Search for the cell housing the specified text and yield its [X, Y] center coordinate. 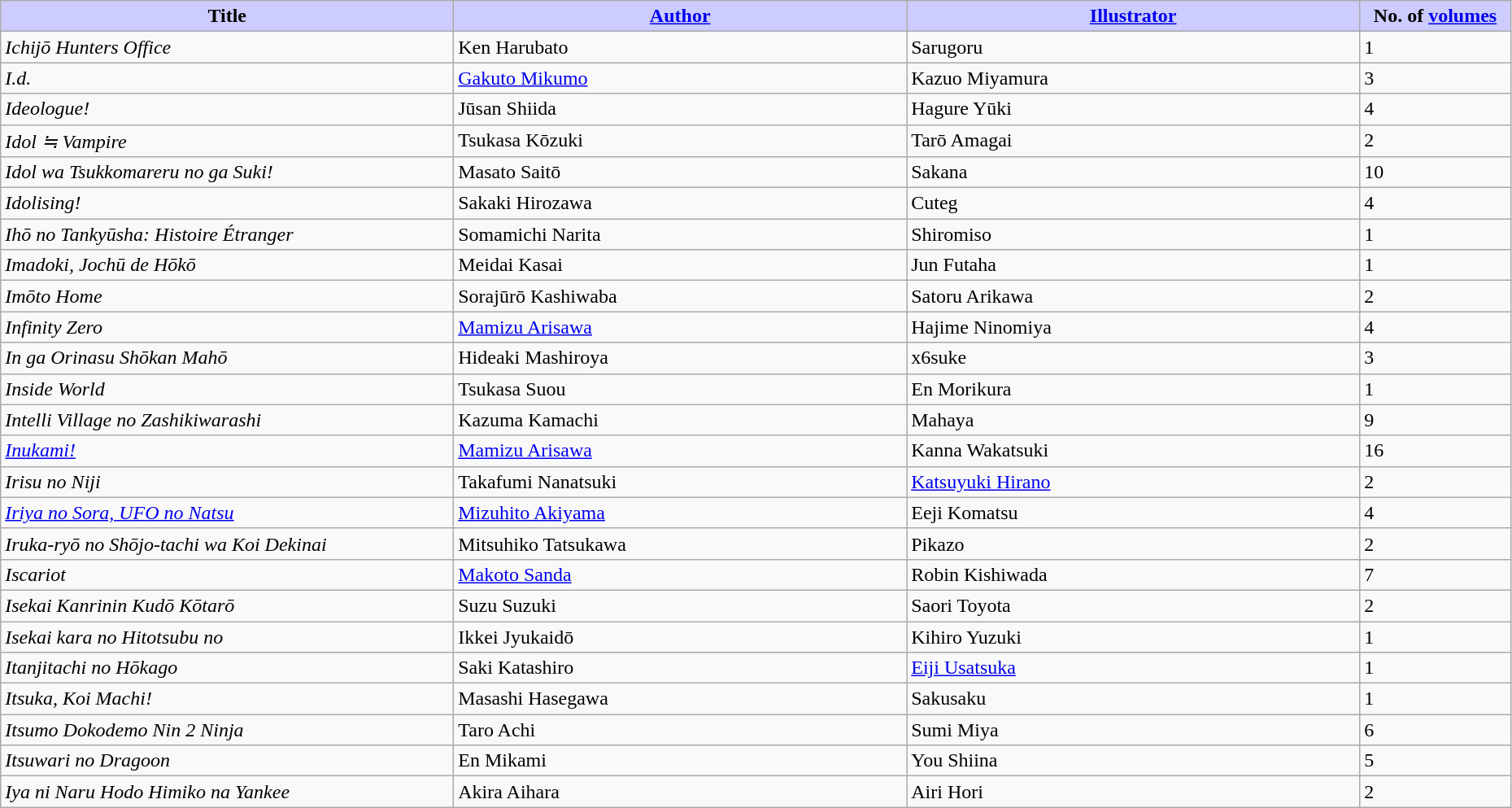
Title [228, 16]
Tarō Amagai [1134, 141]
Kazuo Miyamura [1134, 78]
Itanjitachi no Hōkago [228, 668]
I.d. [228, 78]
Satoru Arikawa [1134, 296]
Intelli Village no Zashikiwarashi [228, 420]
Mizuhito Akiyama [680, 513]
Iriya no Sora, UFO no Natsu [228, 513]
16 [1436, 451]
Mahaya [1134, 420]
Inukami! [228, 451]
6 [1436, 730]
Meidai Kasai [680, 265]
Inside World [228, 389]
Jūsan Shiida [680, 109]
Tsukasa Kōzuki [680, 141]
Hajime Ninomiya [1134, 327]
Eiji Usatsuka [1134, 668]
Idol wa Tsukkomareru no ga Suki! [228, 173]
Sakusaku [1134, 699]
Itsuwari no Dragoon [228, 761]
Makoto Sanda [680, 574]
Isekai Kanrinin Kudō Kōtarō [228, 605]
En Morikura [1134, 389]
Akira Aihara [680, 792]
Katsuyuki Hirano [1134, 482]
Hideaki Mashiroya [680, 358]
Kihiro Yuzuki [1134, 637]
Ikkei Jyukaidō [680, 637]
10 [1436, 173]
In ga Orinasu Shōkan Mahō [228, 358]
Iruka-ryō no Shōjo-tachi wa Koi Dekinai [228, 544]
Ichijō Hunters Office [228, 47]
Kanna Wakatsuki [1134, 451]
Jun Futaha [1134, 265]
Tsukasa Suou [680, 389]
Infinity Zero [228, 327]
Sumi Miya [1134, 730]
Sakana [1134, 173]
Eeji Komatsu [1134, 513]
5 [1436, 761]
9 [1436, 420]
Itsumo Dokodemo Nin 2 Ninja [228, 730]
Irisu no Niji [228, 482]
Somamichi Narita [680, 234]
Shiromiso [1134, 234]
Saki Katashiro [680, 668]
Suzu Suzuki [680, 605]
Imadoki, Jochū de Hōkō [228, 265]
No. of volumes [1436, 16]
Kazuma Kamachi [680, 420]
Taro Achi [680, 730]
Ken Harubato [680, 47]
Gakuto Mikumo [680, 78]
Takafumi Nanatsuki [680, 482]
Sarugoru [1134, 47]
Mitsuhiko Tatsukawa [680, 544]
You Shiina [1134, 761]
Sakaki Hirozawa [680, 203]
Iscariot [228, 574]
Sorajūrō Kashiwaba [680, 296]
Ideologue! [228, 109]
Masato Saitō [680, 173]
Ihō no Tankyūsha: Histoire Étranger [228, 234]
x6suke [1134, 358]
Hagure Yūki [1134, 109]
Airi Hori [1134, 792]
Saori Toyota [1134, 605]
Illustrator [1134, 16]
Pikazo [1134, 544]
Idol ≒ Vampire [228, 141]
Itsuka, Koi Machi! [228, 699]
Iya ni Naru Hodo Himiko na Yankee [228, 792]
Imōto Home [228, 296]
Author [680, 16]
Idolising! [228, 203]
Cuteg [1134, 203]
7 [1436, 574]
Masashi Hasegawa [680, 699]
Isekai kara no Hitotsubu no [228, 637]
Robin Kishiwada [1134, 574]
En Mikami [680, 761]
